Provide the [X, Y] coordinate of the cell's center where the given text is located.  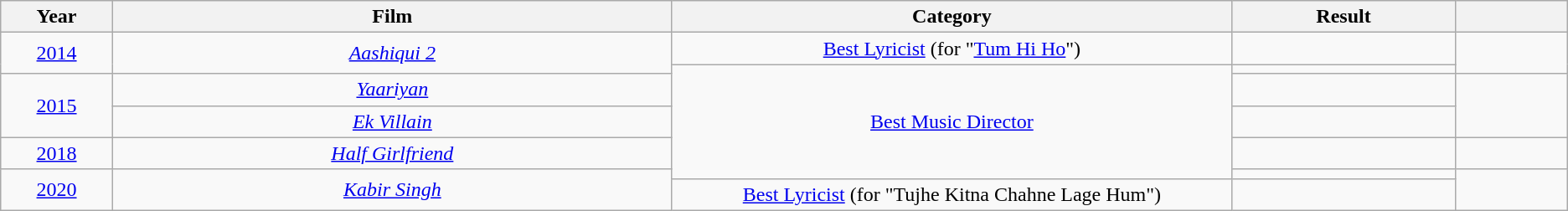
Best Lyricist (for "Tum Hi Ho") [952, 49]
Ek Villain [392, 121]
Year [57, 17]
Film [392, 17]
2014 [57, 54]
2020 [57, 189]
Best Lyricist (for "Tujhe Kitna Chahne Lage Hum") [952, 194]
Category [952, 17]
2018 [57, 153]
Yaariyan [392, 90]
Aashiqui 2 [392, 54]
Result [1344, 17]
Best Music Director [952, 121]
Kabir Singh [392, 189]
2015 [57, 105]
Half Girlfriend [392, 153]
